From the cell containing the given text, extract its center point as [X, Y] coordinate. 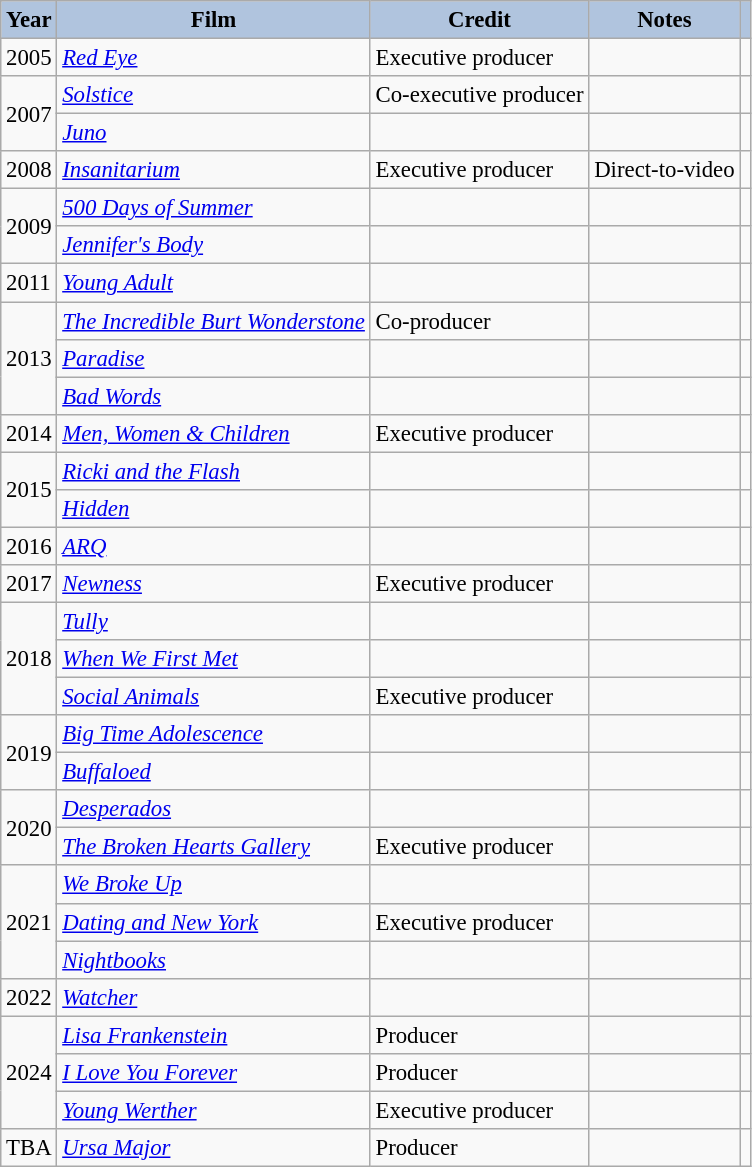
2015 [29, 490]
When We First Met [214, 659]
TBA [29, 1148]
Tully [214, 621]
Buffaloed [214, 772]
Ursa Major [214, 1148]
The Broken Hearts Gallery [214, 847]
Big Time Adolescence [214, 734]
2014 [29, 433]
Ricki and the Flash [214, 471]
Lisa Frankenstein [214, 1035]
2009 [29, 226]
Juno [214, 133]
Jennifer's Body [214, 245]
2021 [29, 922]
Men, Women & Children [214, 433]
Newness [214, 584]
Red Eye [214, 58]
Year [29, 20]
Solstice [214, 95]
2016 [29, 546]
Desperados [214, 809]
2024 [29, 1072]
2019 [29, 752]
Co-producer [480, 321]
Young Adult [214, 283]
We Broke Up [214, 885]
Co-executive producer [480, 95]
ARQ [214, 546]
Social Animals [214, 697]
2020 [29, 828]
Watcher [214, 997]
2013 [29, 358]
2007 [29, 114]
The Incredible Burt Wonderstone [214, 321]
500 Days of Summer [214, 208]
Direct-to-video [664, 170]
Bad Words [214, 396]
Paradise [214, 358]
2008 [29, 170]
Dating and New York [214, 922]
Notes [664, 20]
Young Werther [214, 1110]
2018 [29, 658]
Nightbooks [214, 960]
2022 [29, 997]
Film [214, 20]
2017 [29, 584]
I Love You Forever [214, 1073]
Hidden [214, 509]
2005 [29, 58]
Credit [480, 20]
2011 [29, 283]
Insanitarium [214, 170]
